From the cell containing the given text, extract its center point as [X, Y] coordinate. 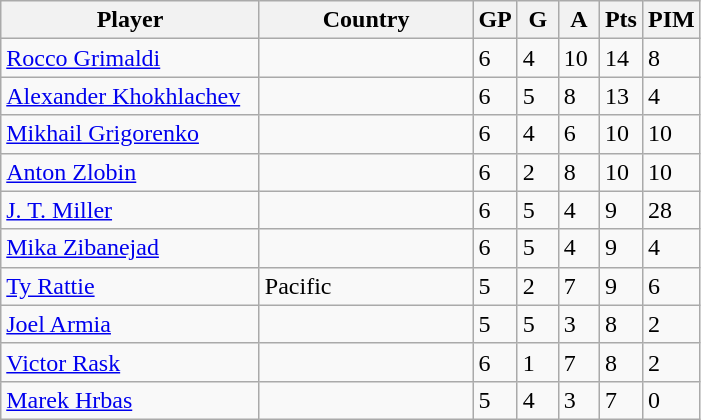
Country [366, 20]
Player [130, 20]
1 [538, 362]
Pacific [366, 286]
GP [495, 20]
Ty Rattie [130, 286]
G [538, 20]
13 [620, 96]
Rocco Grimaldi [130, 58]
Mikhail Grigorenko [130, 134]
Anton Zlobin [130, 172]
Mika Zibanejad [130, 248]
J. T. Miller [130, 210]
28 [671, 210]
Marek Hrbas [130, 400]
Pts [620, 20]
14 [620, 58]
A [578, 20]
Joel Armia [130, 324]
0 [671, 400]
Alexander Khokhlachev [130, 96]
Victor Rask [130, 362]
PIM [671, 20]
